Capture the cell that displays the provided text and extract its [X, Y] central coordinate. 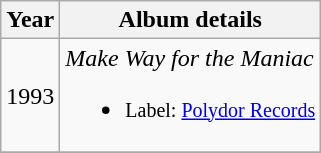
Year [30, 20]
Make Way for the ManiacLabel: Polydor Records [190, 96]
Album details [190, 20]
1993 [30, 96]
